Identify which cell holds the provided text, then report its (X, Y) central coordinate. 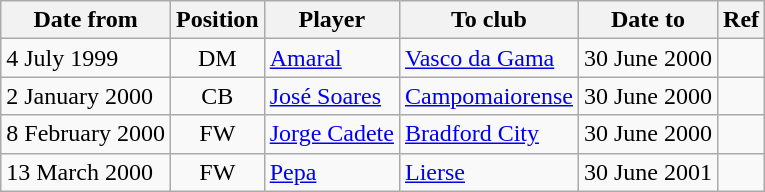
DM (217, 58)
Vasco da Gama (488, 58)
Jorge Cadete (332, 134)
Date from (86, 20)
Date to (648, 20)
Bradford City (488, 134)
Pepa (332, 172)
8 February 2000 (86, 134)
CB (217, 96)
To club (488, 20)
Player (332, 20)
4 July 1999 (86, 58)
Campomaiorense (488, 96)
Position (217, 20)
Amaral (332, 58)
13 March 2000 (86, 172)
José Soares (332, 96)
Ref (742, 20)
Lierse (488, 172)
2 January 2000 (86, 96)
30 June 2001 (648, 172)
